Output the [x, y] coordinate of the center of the cell containing the given text.  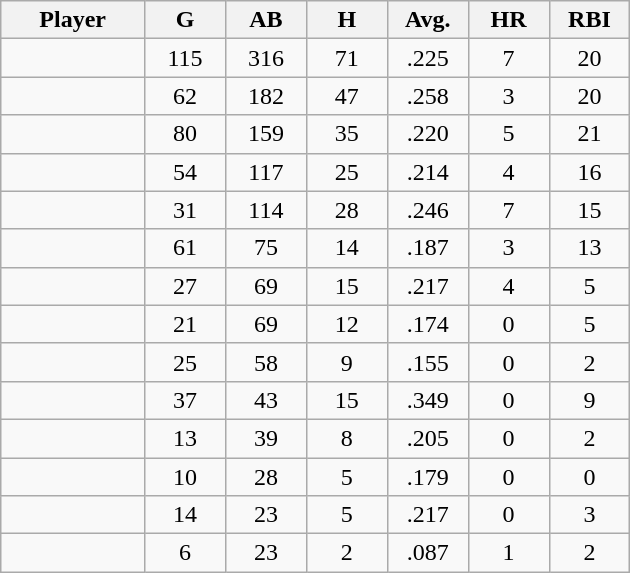
.258 [428, 96]
58 [266, 362]
Avg. [428, 20]
117 [266, 172]
54 [186, 172]
G [186, 20]
1 [508, 553]
.349 [428, 400]
.179 [428, 477]
RBI [590, 20]
61 [186, 248]
75 [266, 248]
31 [186, 210]
.205 [428, 438]
.225 [428, 58]
316 [266, 58]
.187 [428, 248]
HR [508, 20]
12 [346, 324]
39 [266, 438]
.220 [428, 134]
.174 [428, 324]
16 [590, 172]
47 [346, 96]
27 [186, 286]
6 [186, 553]
71 [346, 58]
182 [266, 96]
43 [266, 400]
159 [266, 134]
.155 [428, 362]
Player [73, 20]
.087 [428, 553]
114 [266, 210]
35 [346, 134]
8 [346, 438]
80 [186, 134]
.214 [428, 172]
AB [266, 20]
10 [186, 477]
62 [186, 96]
H [346, 20]
.246 [428, 210]
37 [186, 400]
115 [186, 58]
